Extract the (X, Y) coordinate from the center of the cell holding the provided text.  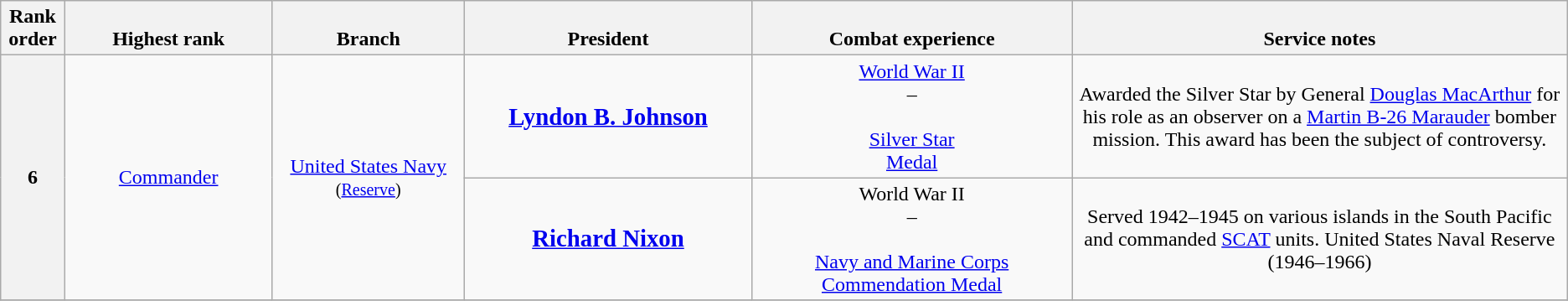
Combat experience (912, 29)
President (608, 29)
World War II–Silver StarMedal (912, 117)
Branch (369, 29)
Richard Nixon (608, 239)
United States Navy(Reserve) (369, 178)
Lyndon B. Johnson (608, 117)
Commander (168, 178)
Highest rank (168, 29)
Service notes (1320, 29)
6 (33, 178)
Rank order (33, 29)
World War II–Navy and Marine Corps Commendation Medal (912, 239)
Served 1942–1945 on various islands in the South Pacific and commanded SCAT units. United States Naval Reserve (1946–1966) (1320, 239)
